Return [x, y] of the center of cell containing provided text 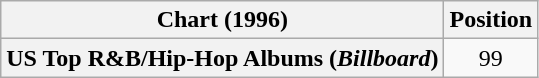
US Top R&B/Hip-Hop Albums (Billboard) [222, 58]
Position [491, 20]
99 [491, 58]
Chart (1996) [222, 20]
